Return the (x, y) coordinate for the center point of the cell that contains the specified text.  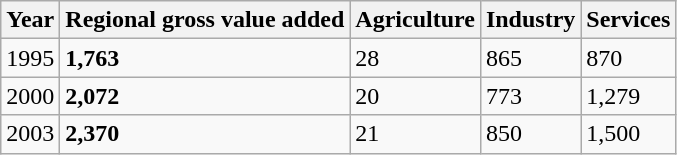
Agriculture (416, 20)
2,370 (205, 134)
870 (628, 58)
2000 (30, 96)
Industry (530, 20)
1,279 (628, 96)
2003 (30, 134)
850 (530, 134)
865 (530, 58)
1,500 (628, 134)
Year (30, 20)
Services (628, 20)
1,763 (205, 58)
Regional gross value added (205, 20)
773 (530, 96)
28 (416, 58)
2,072 (205, 96)
21 (416, 134)
20 (416, 96)
1995 (30, 58)
